Output the [X, Y] coordinate of the center of the cell containing the given text.  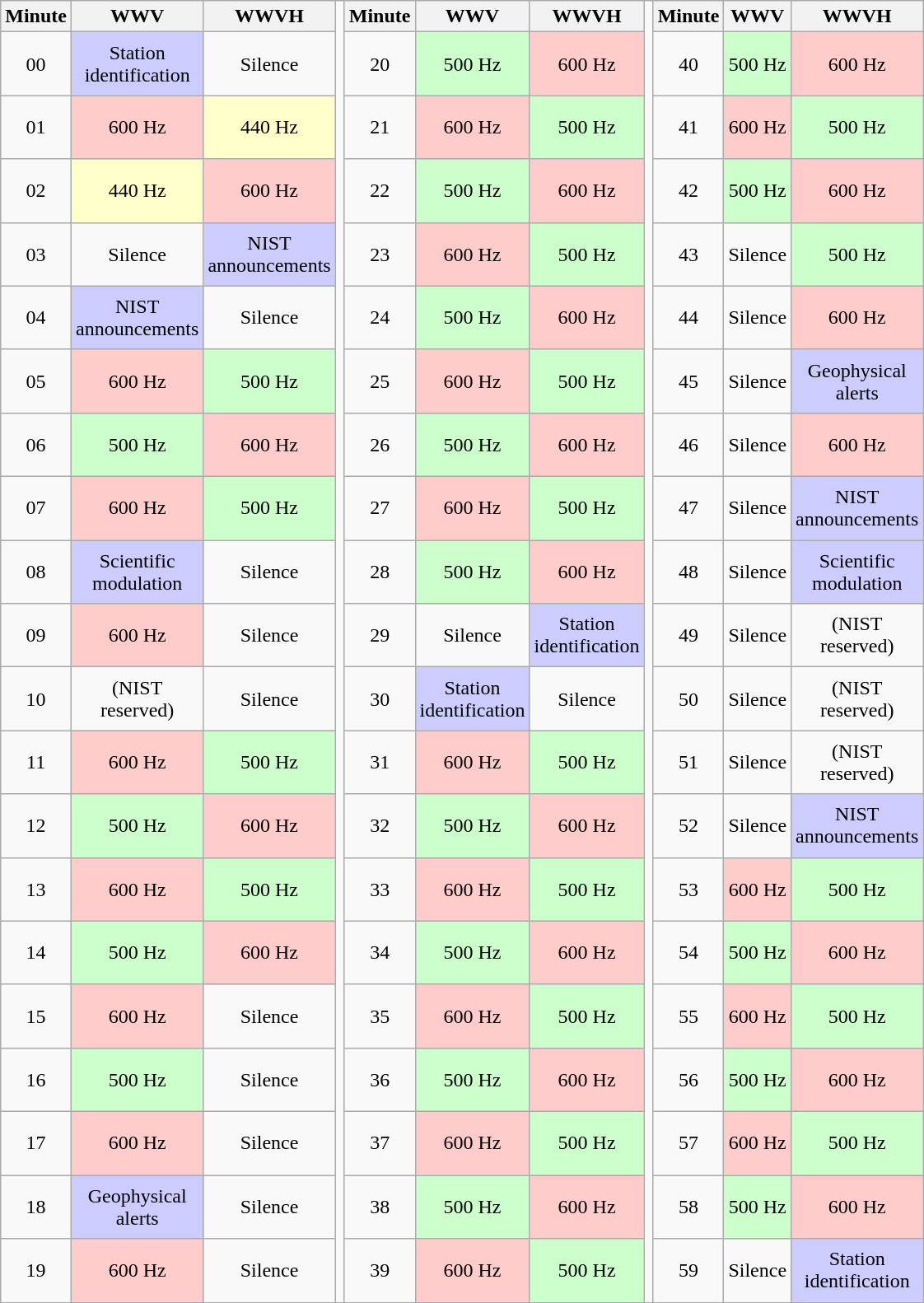
51 [688, 763]
53 [688, 890]
05 [36, 381]
57 [688, 1143]
55 [688, 1016]
00 [36, 64]
19 [36, 1270]
32 [380, 825]
14 [36, 952]
46 [688, 445]
18 [36, 1207]
09 [36, 636]
16 [36, 1081]
47 [688, 509]
40 [688, 64]
02 [36, 191]
52 [688, 825]
17 [36, 1143]
50 [688, 698]
24 [380, 318]
15 [36, 1016]
20 [380, 64]
49 [688, 636]
01 [36, 127]
48 [688, 572]
41 [688, 127]
07 [36, 509]
35 [380, 1016]
42 [688, 191]
43 [688, 254]
03 [36, 254]
04 [36, 318]
54 [688, 952]
27 [380, 509]
56 [688, 1081]
33 [380, 890]
59 [688, 1270]
36 [380, 1081]
38 [380, 1207]
21 [380, 127]
08 [36, 572]
34 [380, 952]
29 [380, 636]
44 [688, 318]
06 [36, 445]
25 [380, 381]
39 [380, 1270]
58 [688, 1207]
30 [380, 698]
10 [36, 698]
13 [36, 890]
12 [36, 825]
23 [380, 254]
26 [380, 445]
31 [380, 763]
45 [688, 381]
11 [36, 763]
37 [380, 1143]
22 [380, 191]
28 [380, 572]
